Return the [x, y] coordinate for the center point of the cell that contains the specified text.  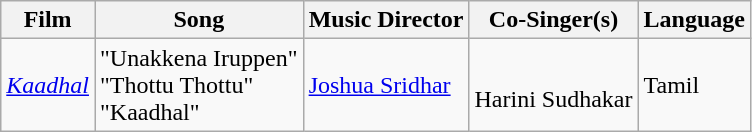
Film [48, 20]
"Unakkena Iruppen""Thottu Thottu""Kaadhal" [198, 85]
Language [694, 20]
Harini Sudhakar [554, 85]
Song [198, 20]
Music Director [386, 20]
Joshua Sridhar [386, 85]
Kaadhal [48, 85]
Co-Singer(s) [554, 20]
Tamil [694, 85]
